Output the (X, Y) coordinate of the center of the cell containing the given text.  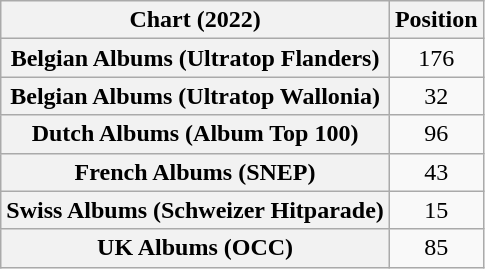
Chart (2022) (196, 20)
UK Albums (OCC) (196, 248)
43 (436, 172)
Position (436, 20)
176 (436, 58)
Belgian Albums (Ultratop Flanders) (196, 58)
85 (436, 248)
Belgian Albums (Ultratop Wallonia) (196, 96)
Dutch Albums (Album Top 100) (196, 134)
15 (436, 210)
96 (436, 134)
Swiss Albums (Schweizer Hitparade) (196, 210)
32 (436, 96)
French Albums (SNEP) (196, 172)
